Identify which cell holds the provided text, then report its [x, y] central coordinate. 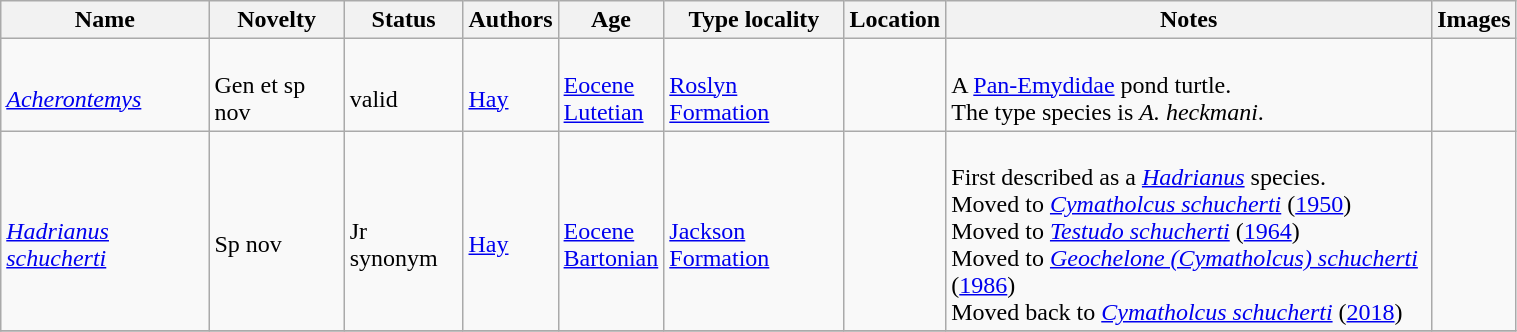
A Pan-Emydidae pond turtle. The type species is A. heckmani. [1189, 85]
Novelty [276, 20]
Images [1474, 20]
Age [611, 20]
Sp nov [276, 231]
EoceneBartonian [611, 231]
Hadrianus schucherti [105, 231]
EoceneLutetian [611, 85]
Authors [510, 20]
Name [105, 20]
Gen et sp nov [276, 85]
Type locality [754, 20]
Status [404, 20]
Notes [1189, 20]
Jackson Formation [754, 231]
Acherontemys [105, 85]
valid [404, 85]
Roslyn Formation [754, 85]
Location [895, 20]
Jr synonym [404, 231]
